Provide the (X, Y) coordinate of the cell's center where the given text is located.  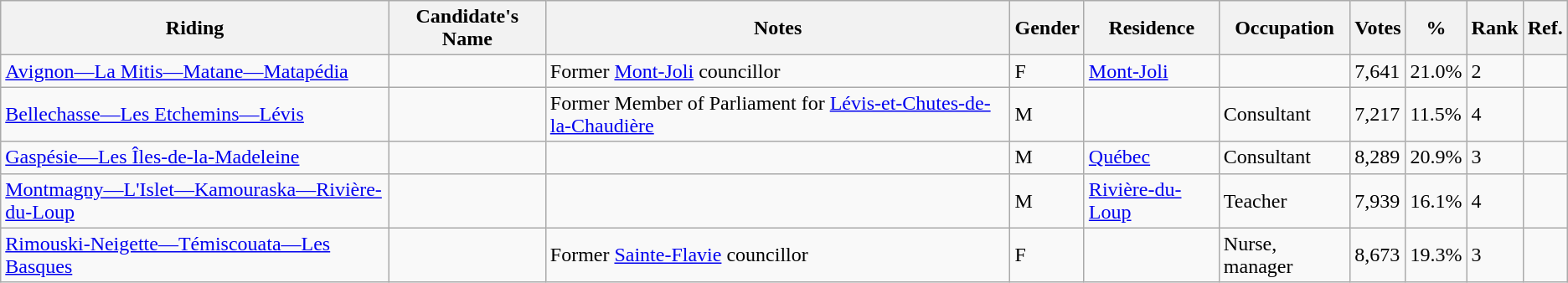
Candidate's Name (467, 28)
16.1% (1436, 201)
21.0% (1436, 71)
Bellechasse—Les Etchemins—Lévis (195, 114)
2 (1494, 71)
8,673 (1378, 255)
Montmagny—L'Islet—Kamouraska—Rivière-du-Loup (195, 201)
Québec (1151, 157)
Avignon—La Mitis—Matane—Matapédia (195, 71)
Former Sainte-Flavie councillor (777, 255)
Notes (777, 28)
Riding (195, 28)
8,289 (1378, 157)
Former Member of Parliament for Lévis-et-Chutes-de-la-Chaudière (777, 114)
19.3% (1436, 255)
Rank (1494, 28)
Residence (1151, 28)
Votes (1378, 28)
Nurse, manager (1285, 255)
Teacher (1285, 201)
20.9% (1436, 157)
7,217 (1378, 114)
% (1436, 28)
Mont-Joli (1151, 71)
7,641 (1378, 71)
Gaspésie—Les Îles-de-la-Madeleine (195, 157)
11.5% (1436, 114)
Ref. (1545, 28)
Rivière-du-Loup (1151, 201)
Rimouski-Neigette—Témiscouata—Les Basques (195, 255)
7,939 (1378, 201)
Occupation (1285, 28)
Gender (1047, 28)
Former Mont-Joli councillor (777, 71)
